Return [x, y] of the center of cell containing provided text 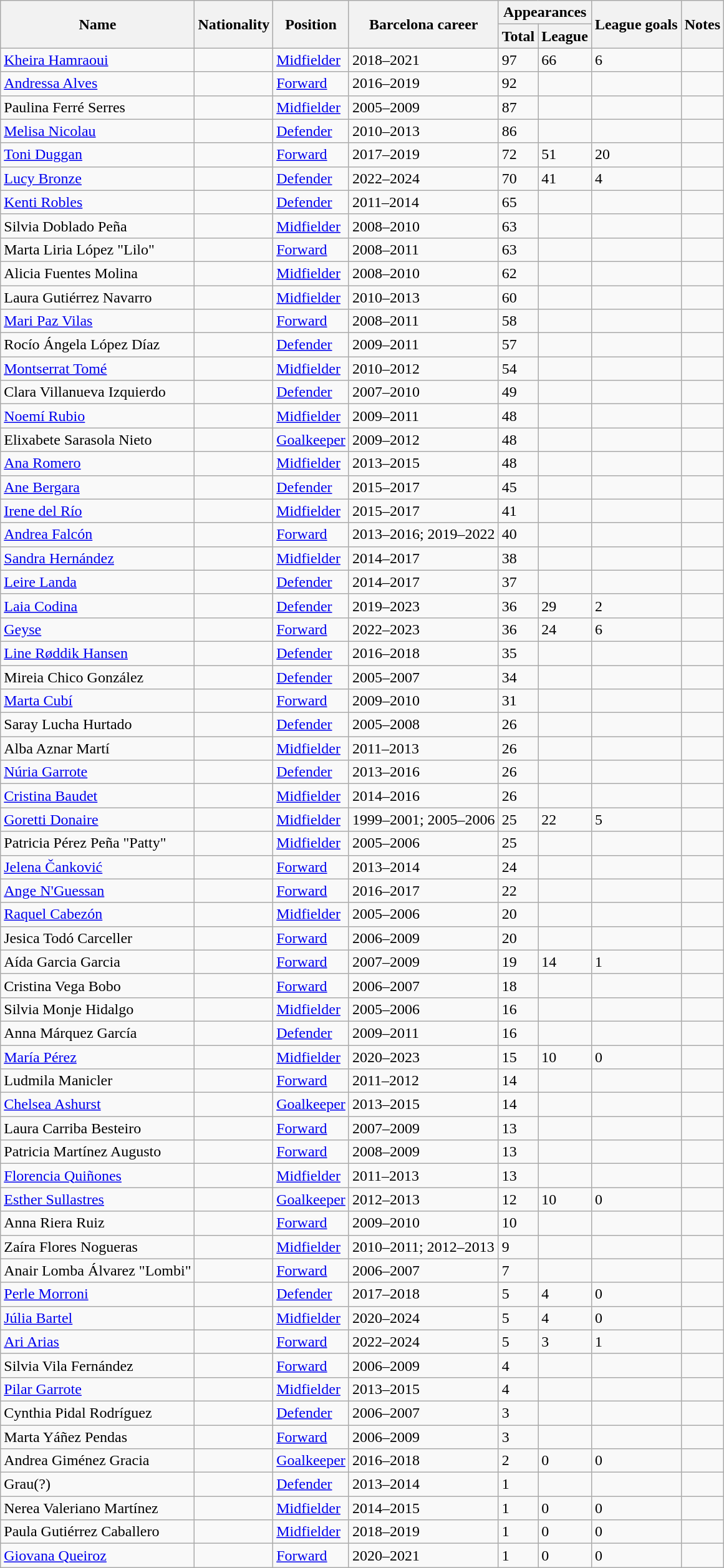
2018–2019 [423, 1532]
Mari Paz Vilas [97, 321]
29 [565, 606]
Zaíra Flores Nogueras [97, 1247]
Marta Cubí [97, 701]
Goretti Donaire [97, 820]
Esther Sullastres [97, 1199]
Perle Morroni [97, 1294]
Montserrat Tomé [97, 369]
Name [97, 24]
Sandra Hernández [97, 558]
9 [518, 1247]
40 [518, 535]
62 [518, 273]
Saray Lucha Hurtado [97, 725]
Andrea Falcón [97, 535]
86 [518, 131]
Kheira Hamraoui [97, 60]
58 [518, 321]
2020–2023 [423, 1057]
Pilar Garrote [97, 1389]
2010–2011; 2012–2013 [423, 1247]
Silvia Monje Hidalgo [97, 1009]
Anna Márquez García [97, 1033]
Patricia Martínez Augusto [97, 1152]
2014–2015 [423, 1508]
Barcelona career [423, 24]
2017–2019 [423, 155]
Cynthia Pidal Rodríguez [97, 1413]
Núria Garrote [97, 772]
65 [518, 202]
15 [518, 1057]
2005–2008 [423, 725]
Patricia Pérez Peña "Patty" [97, 843]
Cristina Baudet [97, 796]
Laura Carriba Besteiro [97, 1128]
Kenti Robles [97, 202]
Laura Gutiérrez Navarro [97, 298]
72 [518, 155]
Paula Gutiérrez Caballero [97, 1532]
57 [518, 345]
Alba Aznar Martí [97, 748]
70 [518, 178]
12 [518, 1199]
18 [518, 985]
Andressa Alves [97, 84]
Position [311, 24]
2011–2012 [423, 1081]
Paulina Ferré Serres [97, 107]
2007–2010 [423, 392]
Lucy Bronze [97, 178]
38 [518, 558]
2010–2012 [423, 369]
Grau(?) [97, 1484]
45 [518, 487]
Rocío Ángela López Díaz [97, 345]
Leire Landa [97, 582]
2020–2024 [423, 1318]
31 [518, 701]
2009–2012 [423, 440]
League [565, 36]
Ari Arias [97, 1342]
Total [518, 36]
2005–2007 [423, 677]
92 [518, 84]
Giovana Queiroz [97, 1556]
Laia Codina [97, 606]
Ange N'Guessan [97, 891]
League goals [636, 24]
2011–2014 [423, 202]
49 [518, 392]
2013–2016 [423, 772]
Mireia Chico González [97, 677]
Clara Villanueva Izquierdo [97, 392]
7 [518, 1270]
2016–2019 [423, 84]
Cristina Vega Bobo [97, 985]
Silvia Doblado Peña [97, 226]
Florencia Quiñones [97, 1176]
Ane Bergara [97, 487]
María Pérez [97, 1057]
1999–2001; 2005–2006 [423, 820]
Marta Yáñez Pendas [97, 1436]
Toni Duggan [97, 155]
87 [518, 107]
60 [518, 298]
Geyse [97, 629]
97 [518, 60]
2020–2021 [423, 1556]
Anair Lomba Álvarez "Lombi" [97, 1270]
Melisa Nicolau [97, 131]
Alicia Fuentes Molina [97, 273]
19 [518, 962]
Nerea Valeriano Martínez [97, 1508]
Noemí Rubio [97, 416]
Anna Riera Ruiz [97, 1223]
Line Røddik Hansen [97, 653]
2008–2009 [423, 1152]
2017–2018 [423, 1294]
54 [518, 369]
Jelena Čanković [97, 867]
Appearances [545, 12]
2014–2016 [423, 796]
Ana Romero [97, 463]
Andrea Giménez Gracia [97, 1461]
2005–2009 [423, 107]
2013–2016; 2019–2022 [423, 535]
Aída Garcia Garcia [97, 962]
Silvia Vila Fernández [97, 1365]
2019–2023 [423, 606]
37 [518, 582]
2016–2017 [423, 891]
35 [518, 653]
Elixabete Sarasola Nieto [97, 440]
66 [565, 60]
Notes [702, 24]
Irene del Río [97, 511]
Marta Liria López "Lilo" [97, 249]
2012–2013 [423, 1199]
2022–2023 [423, 629]
Raquel Cabezón [97, 914]
Júlia Bartel [97, 1318]
Nationality [234, 24]
Chelsea Ashurst [97, 1105]
Ludmila Manicler [97, 1081]
2018–2021 [423, 60]
34 [518, 677]
51 [565, 155]
Jesica Todó Carceller [97, 938]
